Detect which cell encompasses the target text, then output its [X, Y] center coordinate. 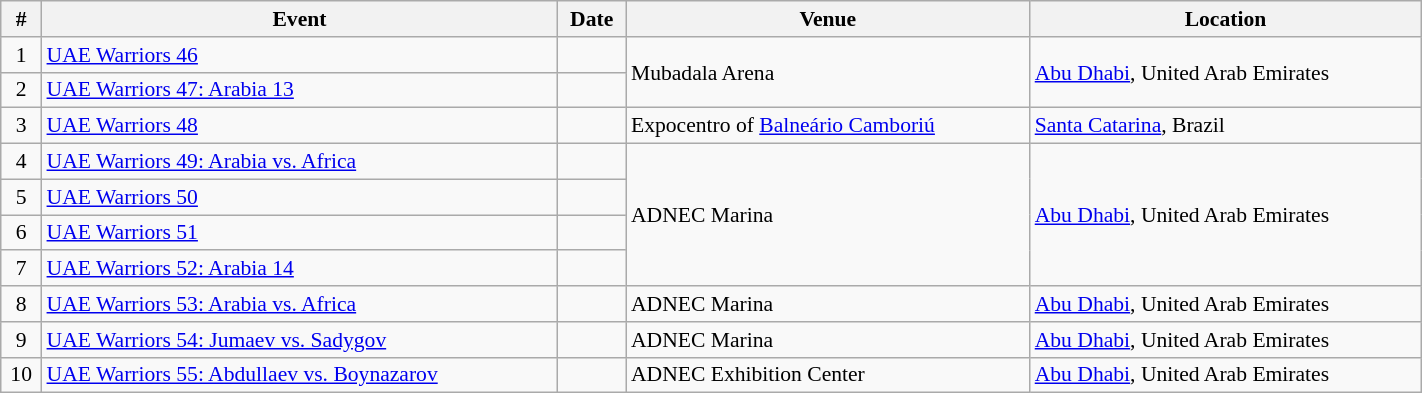
Venue [828, 19]
Expocentro of Balneário Camboriú [828, 126]
UAE Warriors 51 [300, 233]
9 [22, 340]
4 [22, 162]
2 [22, 90]
UAE Warriors 55: Abdullaev vs. Boynazarov [300, 375]
UAE Warriors 52: Arabia 14 [300, 269]
8 [22, 304]
UAE Warriors 48 [300, 126]
6 [22, 233]
UAE Warriors 49: Arabia vs. Africa [300, 162]
Date [592, 19]
UAE Warriors 46 [300, 55]
3 [22, 126]
UAE Warriors 53: Arabia vs. Africa [300, 304]
Event [300, 19]
ADNEC Exhibition Center [828, 375]
UAE Warriors 47: Arabia 13 [300, 90]
UAE Warriors 50 [300, 197]
# [22, 19]
5 [22, 197]
Location [1226, 19]
Santa Catarina, Brazil [1226, 126]
Mubadala Arena [828, 72]
1 [22, 55]
7 [22, 269]
UAE Warriors 54: Jumaev vs. Sadygov [300, 340]
10 [22, 375]
